Capture the cell that displays the provided text and extract its [X, Y] central coordinate. 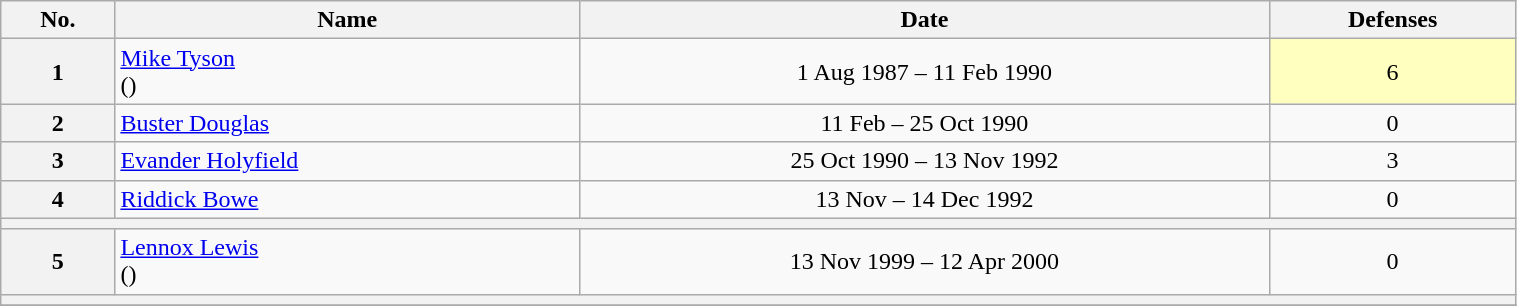
Defenses [1392, 20]
13 Nov – 14 Dec 1992 [925, 199]
Riddick Bowe [348, 199]
25 Oct 1990 – 13 Nov 1992 [925, 161]
No. [58, 20]
Date [925, 20]
6 [1392, 72]
13 Nov 1999 – 12 Apr 2000 [925, 262]
Evander Holyfield [348, 161]
11 Feb – 25 Oct 1990 [925, 123]
1 Aug 1987 – 11 Feb 1990 [925, 72]
Lennox Lewis() [348, 262]
2 [58, 123]
4 [58, 199]
Name [348, 20]
1 [58, 72]
Buster Douglas [348, 123]
5 [58, 262]
Mike Tyson() [348, 72]
